Identify which cell holds the provided text, then report its (X, Y) central coordinate. 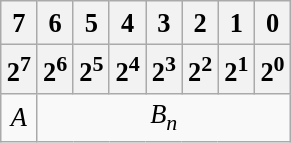
2 (200, 22)
6 (55, 22)
24 (127, 68)
23 (164, 68)
0 (272, 22)
A (19, 118)
1 (236, 22)
5 (91, 22)
21 (236, 68)
22 (200, 68)
27 (19, 68)
3 (164, 22)
25 (91, 68)
7 (19, 22)
20 (272, 68)
26 (55, 68)
4 (127, 22)
Bn (164, 118)
